Output the [x, y] coordinate of the center of the cell containing the given text.  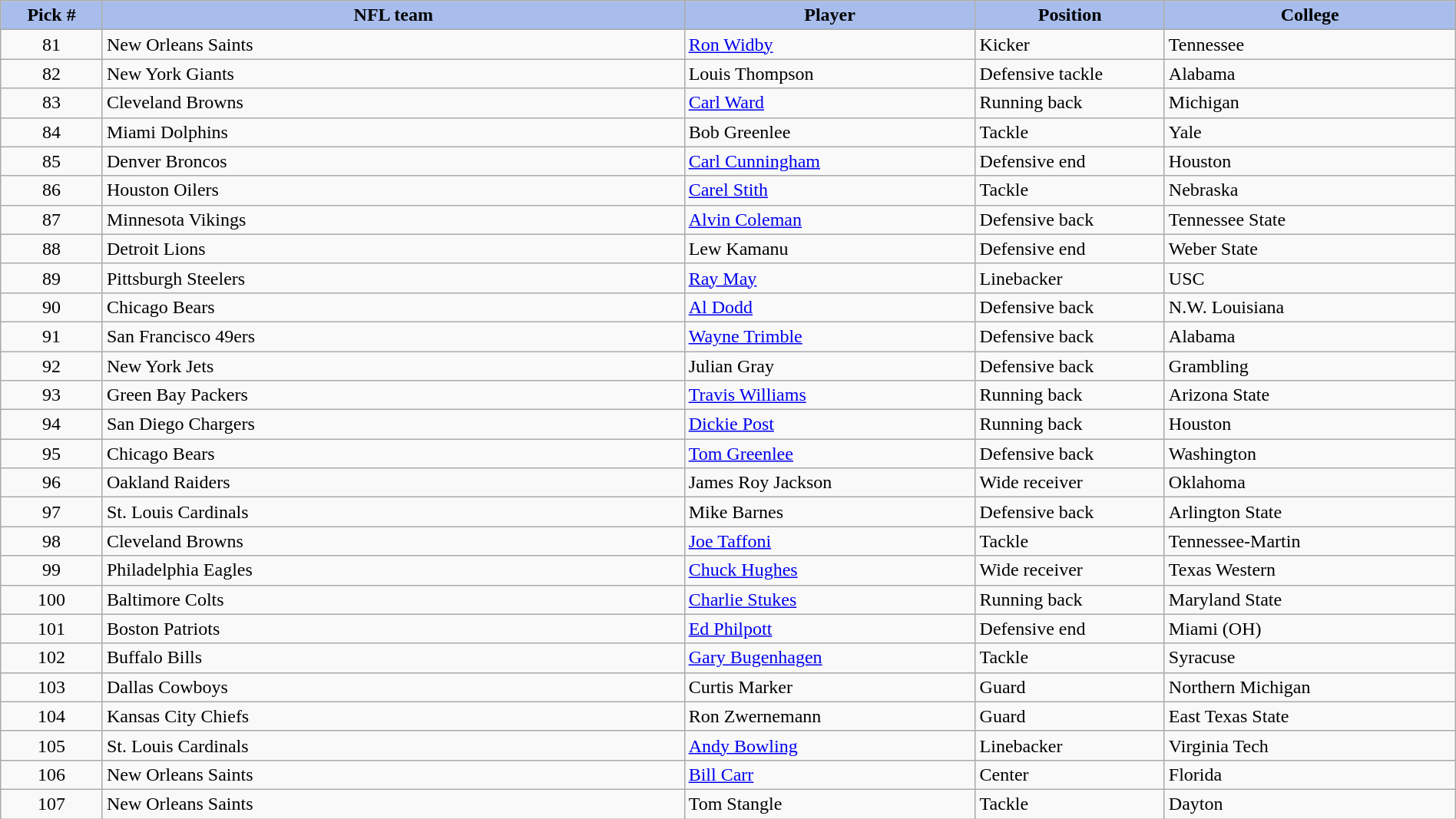
93 [52, 395]
91 [52, 336]
N.W. Louisiana [1310, 307]
Tennessee-Martin [1310, 541]
Al Dodd [829, 307]
Miami (OH) [1310, 629]
Center [1070, 774]
Louis Thompson [829, 74]
92 [52, 366]
Weber State [1310, 249]
Baltimore Colts [393, 599]
Philadelphia Eagles [393, 570]
New York Jets [393, 366]
Bill Carr [829, 774]
85 [52, 161]
Mike Barnes [829, 512]
Carl Cunningham [829, 161]
Tom Greenlee [829, 454]
88 [52, 249]
Kicker [1070, 45]
Grambling [1310, 366]
90 [52, 307]
Denver Broncos [393, 161]
East Texas State [1310, 716]
94 [52, 424]
USC [1310, 278]
Andy Bowling [829, 745]
102 [52, 658]
Chuck Hughes [829, 570]
Arlington State [1310, 512]
Ed Philpott [829, 629]
San Diego Chargers [393, 424]
San Francisco 49ers [393, 336]
Pittsburgh Steelers [393, 278]
81 [52, 45]
101 [52, 629]
Curtis Marker [829, 687]
Washington [1310, 454]
Texas Western [1310, 570]
84 [52, 132]
103 [52, 687]
Ray May [829, 278]
98 [52, 541]
86 [52, 190]
82 [52, 74]
Position [1070, 15]
Ron Zwernemann [829, 716]
106 [52, 774]
Arizona State [1310, 395]
Julian Gray [829, 366]
Florida [1310, 774]
Player [829, 15]
Charlie Stukes [829, 599]
100 [52, 599]
Joe Taffoni [829, 541]
Dickie Post [829, 424]
Miami Dolphins [393, 132]
Tom Stangle [829, 804]
95 [52, 454]
Nebraska [1310, 190]
97 [52, 512]
Syracuse [1310, 658]
Maryland State [1310, 599]
New York Giants [393, 74]
NFL team [393, 15]
105 [52, 745]
Wayne Trimble [829, 336]
99 [52, 570]
Boston Patriots [393, 629]
Virginia Tech [1310, 745]
Dallas Cowboys [393, 687]
Gary Bugenhagen [829, 658]
Pick # [52, 15]
104 [52, 716]
96 [52, 483]
Kansas City Chiefs [393, 716]
Detroit Lions [393, 249]
Michigan [1310, 103]
Ron Widby [829, 45]
Green Bay Packers [393, 395]
Minnesota Vikings [393, 220]
83 [52, 103]
Tennessee State [1310, 220]
James Roy Jackson [829, 483]
Carl Ward [829, 103]
Tennessee [1310, 45]
Buffalo Bills [393, 658]
107 [52, 804]
Oakland Raiders [393, 483]
Lew Kamanu [829, 249]
Dayton [1310, 804]
Oklahoma [1310, 483]
Travis Williams [829, 395]
Yale [1310, 132]
89 [52, 278]
College [1310, 15]
Defensive tackle [1070, 74]
87 [52, 220]
Houston Oilers [393, 190]
Alvin Coleman [829, 220]
Bob Greenlee [829, 132]
Carel Stith [829, 190]
Northern Michigan [1310, 687]
